Extract the [X, Y] coordinate from the center of the cell holding the provided text.  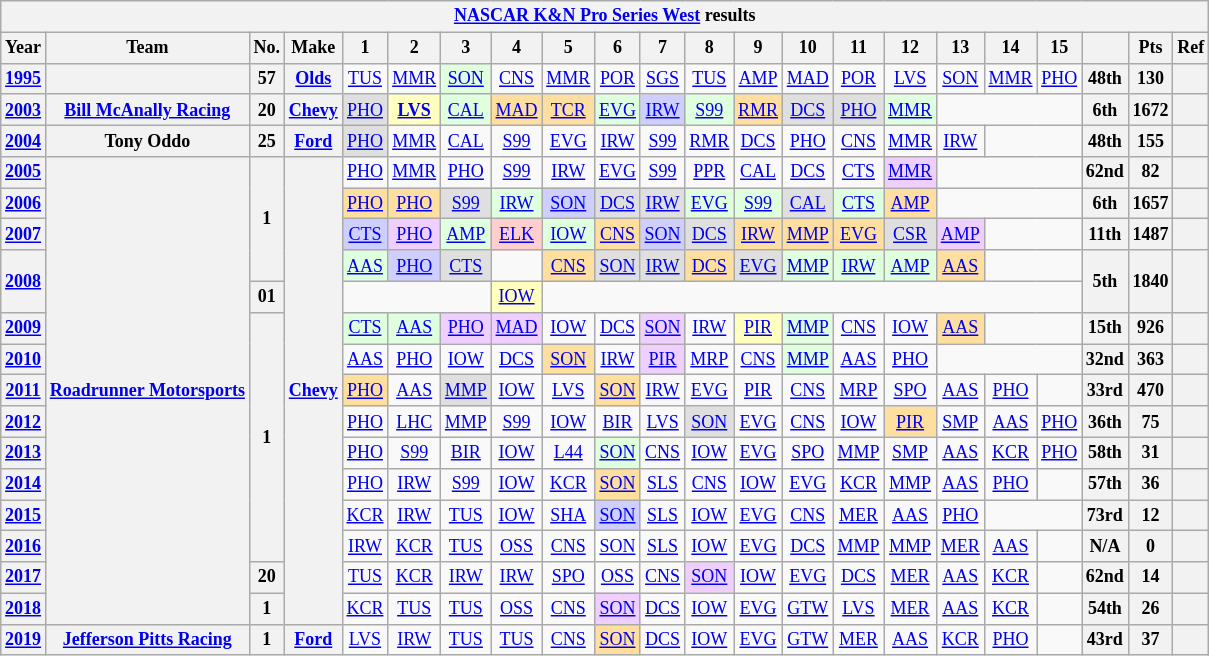
32nd [1106, 360]
33rd [1106, 390]
15 [1060, 48]
TCR [568, 110]
5th [1106, 281]
Ref [1191, 48]
Tony Oddo [147, 140]
2 [414, 48]
2014 [24, 484]
54th [1106, 608]
1840 [1150, 281]
8 [710, 48]
CSR [910, 234]
0 [1150, 546]
36 [1150, 484]
SGS [662, 78]
15th [1106, 328]
2008 [24, 281]
4 [516, 48]
363 [1150, 360]
2019 [24, 640]
2013 [24, 452]
Team [147, 48]
11th [1106, 234]
LHC [414, 422]
1995 [24, 78]
130 [1150, 78]
58th [1106, 452]
1487 [1150, 234]
25 [266, 140]
37 [1150, 640]
2017 [24, 578]
Pts [1150, 48]
2006 [24, 204]
57 [266, 78]
36th [1106, 422]
2004 [24, 140]
2009 [24, 328]
2007 [24, 234]
2015 [24, 516]
6 [618, 48]
NASCAR K&N Pro Series West results [605, 16]
57th [1106, 484]
SHA [568, 516]
2016 [24, 546]
N/A [1106, 546]
Jefferson Pitts Racing [147, 640]
43rd [1106, 640]
82 [1150, 172]
1672 [1150, 110]
No. [266, 48]
2005 [24, 172]
9 [758, 48]
470 [1150, 390]
ELK [516, 234]
11 [858, 48]
26 [1150, 608]
Roadrunner Motorsports [147, 391]
5 [568, 48]
2018 [24, 608]
3 [466, 48]
31 [1150, 452]
PPR [710, 172]
73rd [1106, 516]
2003 [24, 110]
2010 [24, 360]
01 [266, 296]
155 [1150, 140]
13 [960, 48]
Year [24, 48]
926 [1150, 328]
10 [808, 48]
Make [313, 48]
1657 [1150, 204]
2012 [24, 422]
75 [1150, 422]
Olds [313, 78]
7 [662, 48]
L44 [568, 452]
Bill McAnally Racing [147, 110]
2011 [24, 390]
